Detect which cell encompasses the target text, then output its [X, Y] center coordinate. 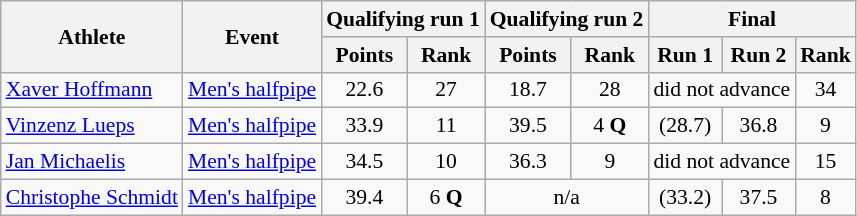
36.3 [528, 162]
34 [826, 90]
Xaver Hoffmann [92, 90]
27 [446, 90]
28 [610, 90]
6 Q [446, 197]
n/a [567, 197]
11 [446, 126]
Jan Michaelis [92, 162]
(28.7) [684, 126]
15 [826, 162]
Christophe Schmidt [92, 197]
Qualifying run 1 [403, 19]
8 [826, 197]
22.6 [364, 90]
18.7 [528, 90]
Qualifying run 2 [567, 19]
Event [252, 36]
Run 1 [684, 55]
33.9 [364, 126]
Final [752, 19]
39.4 [364, 197]
Athlete [92, 36]
(33.2) [684, 197]
Run 2 [758, 55]
34.5 [364, 162]
37.5 [758, 197]
4 Q [610, 126]
Vinzenz Lueps [92, 126]
10 [446, 162]
39.5 [528, 126]
36.8 [758, 126]
